Search for the cell housing the specified text and yield its [x, y] center coordinate. 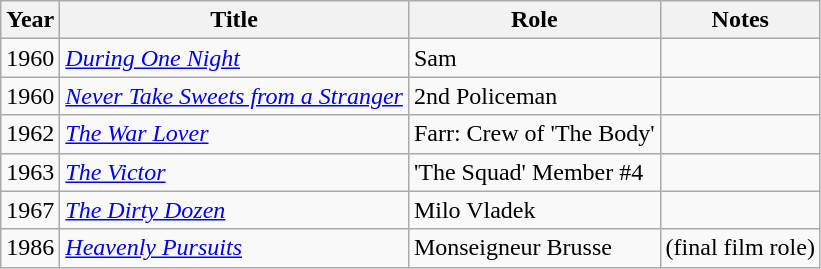
(final film role) [740, 248]
Sam [534, 58]
2nd Policeman [534, 96]
The Dirty Dozen [234, 210]
'The Squad' Member #4 [534, 172]
1967 [30, 210]
Title [234, 20]
Never Take Sweets from a Stranger [234, 96]
1986 [30, 248]
Farr: Crew of 'The Body' [534, 134]
The Victor [234, 172]
Year [30, 20]
1962 [30, 134]
1963 [30, 172]
Monseigneur Brusse [534, 248]
Heavenly Pursuits [234, 248]
The War Lover [234, 134]
Role [534, 20]
Milo Vladek [534, 210]
Notes [740, 20]
During One Night [234, 58]
